Find where the given text appears and provide that cell's center as (X, Y) coordinate. 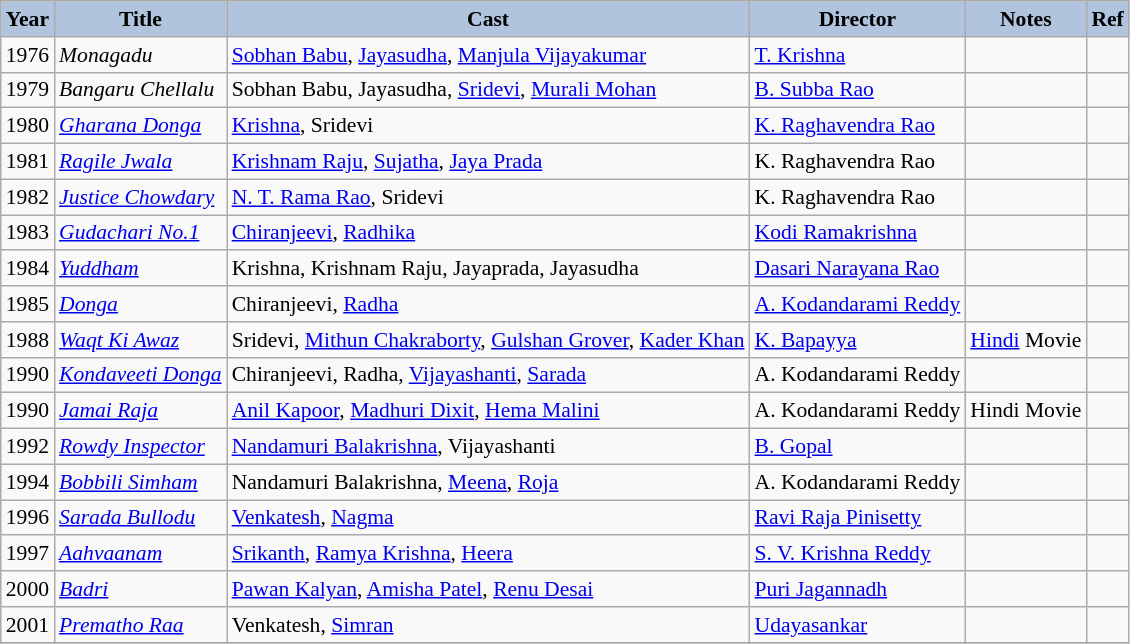
Monagadu (140, 55)
S. V. Krishna Reddy (858, 554)
Notes (1026, 19)
1982 (28, 197)
1992 (28, 447)
Anil Kapoor, Madhuri Dixit, Hema Malini (488, 411)
K. Bapayya (858, 340)
1985 (28, 304)
Sarada Bullodu (140, 518)
Krishna, Krishnam Raju, Jayaprada, Jayasudha (488, 269)
Venkatesh, Simran (488, 625)
Sobhan Babu, Jayasudha, Sridevi, Murali Mohan (488, 90)
Dasari Narayana Rao (858, 269)
Sridevi, Mithun Chakraborty, Gulshan Grover, Kader Khan (488, 340)
1979 (28, 90)
T. Krishna (858, 55)
2000 (28, 589)
1988 (28, 340)
Nandamuri Balakrishna, Meena, Roja (488, 482)
Srikanth, Ramya Krishna, Heera (488, 554)
Pawan Kalyan, Amisha Patel, Renu Desai (488, 589)
Gharana Donga (140, 126)
Ravi Raja Pinisetty (858, 518)
N. T. Rama Rao, Sridevi (488, 197)
Sobhan Babu, Jayasudha, Manjula Vijayakumar (488, 55)
Ragile Jwala (140, 162)
1983 (28, 233)
Rowdy Inspector (140, 447)
Nandamuri Balakrishna, Vijayashanti (488, 447)
Prematho Raa (140, 625)
Donga (140, 304)
Year (28, 19)
Chiranjeevi, Radha (488, 304)
Krishnam Raju, Sujatha, Jaya Prada (488, 162)
Venkatesh, Nagma (488, 518)
1994 (28, 482)
Aahvaanam (140, 554)
2001 (28, 625)
Bobbili Simham (140, 482)
Chiranjeevi, Radhika (488, 233)
Yuddham (140, 269)
Cast (488, 19)
Justice Chowdary (140, 197)
B. Subba Rao (858, 90)
1976 (28, 55)
Bangaru Chellalu (140, 90)
Badri (140, 589)
1997 (28, 554)
Title (140, 19)
Chiranjeevi, Radha, Vijayashanti, Sarada (488, 375)
Kondaveeti Donga (140, 375)
Gudachari No.1 (140, 233)
1996 (28, 518)
1980 (28, 126)
Udayasankar (858, 625)
Puri Jagannadh (858, 589)
Director (858, 19)
1981 (28, 162)
Jamai Raja (140, 411)
Kodi Ramakrishna (858, 233)
Waqt Ki Awaz (140, 340)
1984 (28, 269)
Ref (1107, 19)
B. Gopal (858, 447)
Krishna, Sridevi (488, 126)
